Locate the cell with the specified text and output its (x, y) center coordinate. 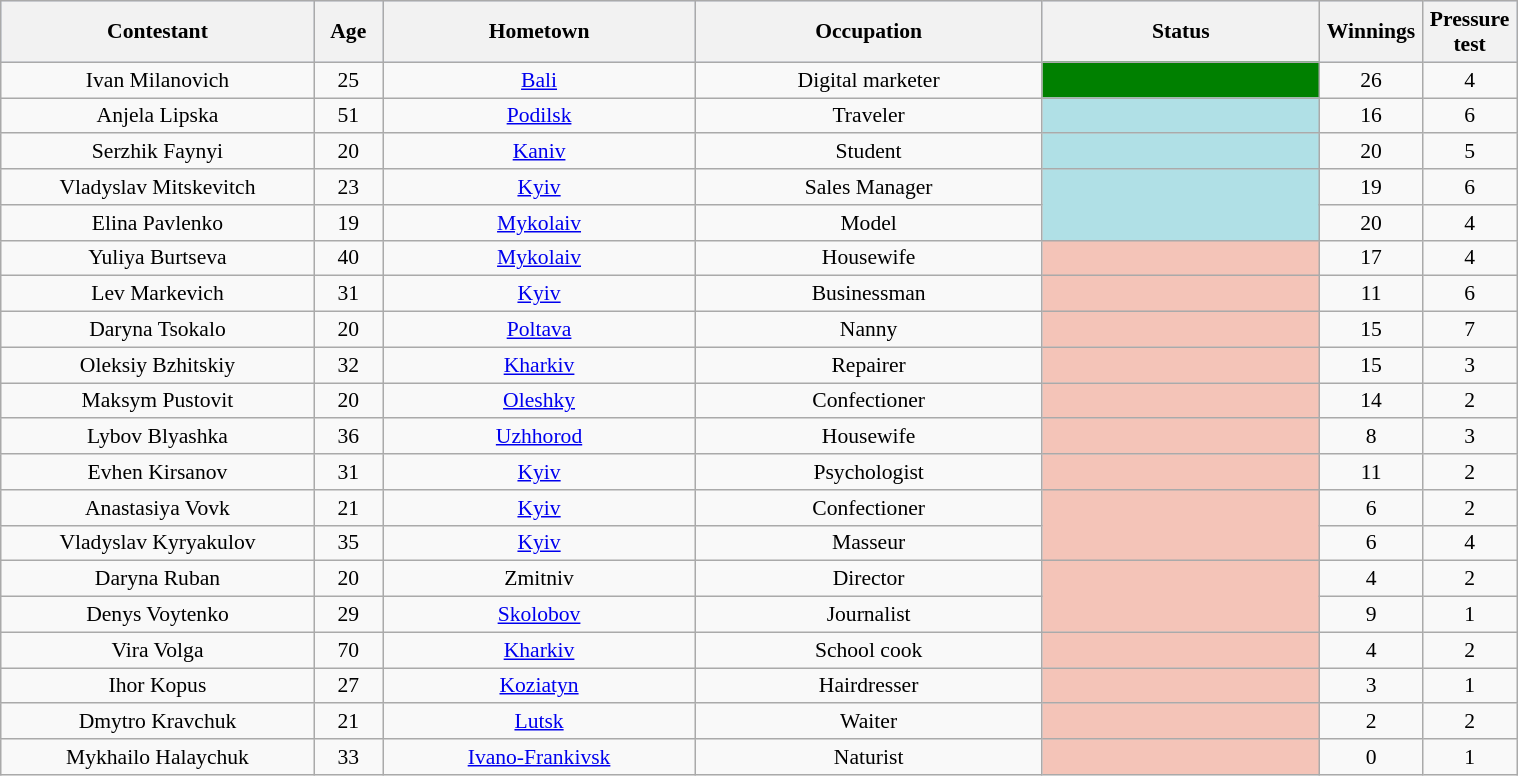
23 (348, 187)
51 (348, 116)
0 (1372, 757)
Kaniv (539, 152)
26 (1372, 80)
Vladyslav Mitskevitch (157, 187)
Uzhhorod (539, 437)
Sales Manager (868, 187)
Masseur (868, 543)
Oleshky (539, 401)
Lybov Blyashka (157, 437)
29 (348, 615)
School cook (868, 650)
Evhen Kirsanov (157, 472)
Yuliya Burtseva (157, 258)
70 (348, 650)
Waiter (868, 722)
Zmitniv (539, 579)
Daryna Tsokalo (157, 330)
Hairdresser (868, 686)
Poltava (539, 330)
Model (868, 223)
Repairer (868, 365)
Ivan Milanovich (157, 80)
Koziatyn (539, 686)
Age (348, 32)
33 (348, 757)
17 (1372, 258)
Lutsk (539, 722)
Vladyslav Kyryakulov (157, 543)
5 (1470, 152)
Digital marketer (868, 80)
27 (348, 686)
Director (868, 579)
Denys Voytenko (157, 615)
Daryna Ruban (157, 579)
Ihor Kopus (157, 686)
Skolobov (539, 615)
32 (348, 365)
Oleksiy Bzhitskiy (157, 365)
Bali (539, 80)
Nanny (868, 330)
Naturist (868, 757)
Serzhik Faynyi (157, 152)
Journalist (868, 615)
Status (1181, 32)
14 (1372, 401)
Podilsk (539, 116)
16 (1372, 116)
Businessman (868, 294)
9 (1372, 615)
Psychologist (868, 472)
8 (1372, 437)
Winnings (1372, 32)
Contestant (157, 32)
Ivano-Frankivsk (539, 757)
36 (348, 437)
Pressure test (1470, 32)
Anastasiya Vovk (157, 508)
Hometown (539, 32)
Student (868, 152)
Dmytro Kravchuk (157, 722)
Mykhailo Halaychuk (157, 757)
Anjela Lipska (157, 116)
Vira Volga (157, 650)
25 (348, 80)
Occupation (868, 32)
Elina Pavlenko (157, 223)
40 (348, 258)
Lev Markevich (157, 294)
Traveler (868, 116)
Maksym Pustovit (157, 401)
7 (1470, 330)
35 (348, 543)
